Output the (X, Y) coordinate of the center of the cell containing the given text.  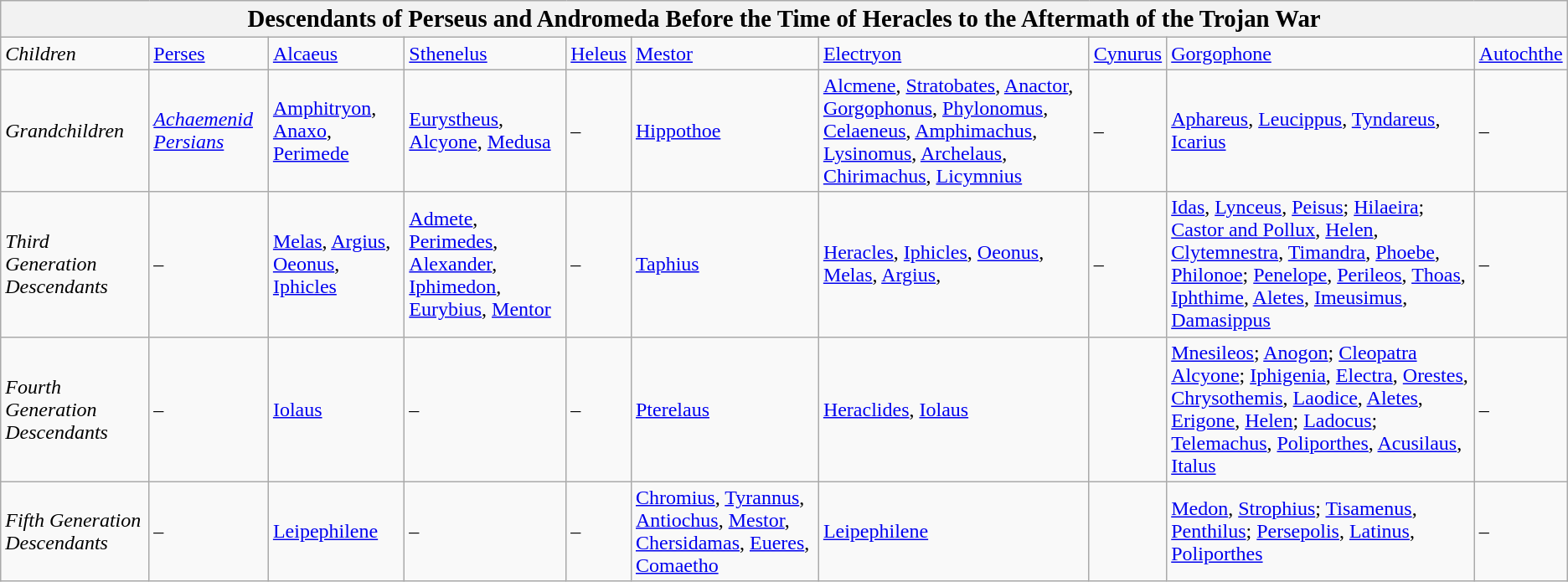
Medon, Strophius; Tisamenus, Penthilus; Persepolis, Latinus, Poliporthes (1320, 531)
Fourth Generation Descendants (75, 409)
Heracles, Iphicles, Oeonus, Melas, Argius, (953, 265)
Aphareus, Leucippus, Tyndareus, Icarius (1320, 131)
Alcmene, Stratobates, Anactor, Gorgophonus, Phylonomus, Celaeneus, Amphimachus, Lysinomus, Archelaus, Chirimachus, Licymnius (953, 131)
Children (75, 54)
Chromius, Tyrannus, Antiochus, Mestor, Chersidamas, Eueres, Comaetho (725, 531)
Pterelaus (725, 409)
Iolaus (336, 409)
Amphitryon, Anaxo, Perimede (336, 131)
Eurystheus, Alcyone, Medusa (486, 131)
Mestor (725, 54)
Taphius (725, 265)
Electryon (953, 54)
Sthenelus (486, 54)
Autochthe (1521, 54)
Admete, Perimedes, Alexander, Iphimedon, Eurybius, Mentor (486, 265)
Perses (209, 54)
Alcaeus (336, 54)
Melas, Argius, Oeonus, Iphicles (336, 265)
Hippothoe (725, 131)
Achaemenid Persians (209, 131)
Heleus (599, 54)
Gorgophone (1320, 54)
Heraclides, Iolaus (953, 409)
Cynurus (1127, 54)
Descendants of Perseus and Andromeda Before the Time of Heracles to the Aftermath of the Trojan War (784, 19)
Fifth Generation Descendants (75, 531)
Third Generation Descendants (75, 265)
Grandchildren (75, 131)
